Identify which cell holds the provided text, then report its (x, y) central coordinate. 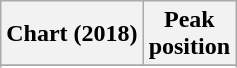
Chart (2018) (72, 34)
Peak position (189, 34)
